Return (x, y) of the center of cell containing provided text 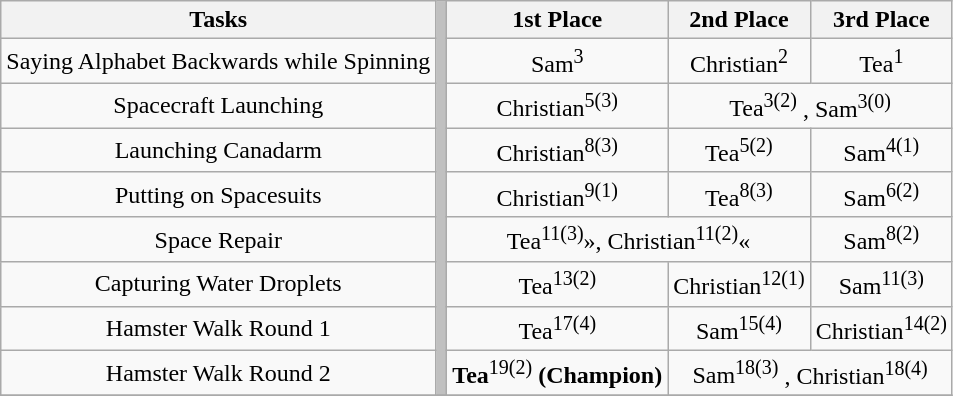
Hamster Walk Round 1 (218, 328)
Sam3 (558, 62)
Tea17(4) (558, 328)
Christian5(3) (558, 106)
Christian14(2) (881, 328)
Launching Canadarm (218, 150)
3rd Place (881, 20)
Spacecraft Launching (218, 106)
Tea11(3)», Christian11(2)« (628, 240)
Tea5(2) (739, 150)
Space Repair (218, 240)
Tasks (218, 20)
Christian2 (739, 62)
Tea8(3) (739, 194)
Sam8(2) (881, 240)
Tea1 (881, 62)
Sam4(1) (881, 150)
Saying Alphabet Backwards while Spinning (218, 62)
Tea3(2) , Sam3(0) (810, 106)
2nd Place (739, 20)
Christian9(1) (558, 194)
Tea19(2) (Champion) (558, 374)
Sam18(3) , Christian18(4) (810, 374)
Tea13(2) (558, 284)
1st Place (558, 20)
Christian8(3) (558, 150)
Christian12(1) (739, 284)
Sam11(3) (881, 284)
Hamster Walk Round 2 (218, 374)
Capturing Water Droplets (218, 284)
Sam6(2) (881, 194)
Sam15(4) (739, 328)
Putting on Spacesuits (218, 194)
